Scan for the cell matching the given text and deliver its (x, y) coordinate at center. 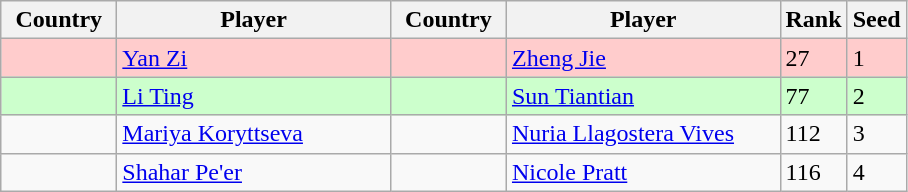
Mariya Koryttseva (254, 134)
116 (814, 172)
4 (876, 172)
3 (876, 134)
112 (814, 134)
2 (876, 96)
27 (814, 58)
Shahar Pe'er (254, 172)
Li Ting (254, 96)
Nicole Pratt (643, 172)
1 (876, 58)
77 (814, 96)
Seed (876, 20)
Yan Zi (254, 58)
Nuria Llagostera Vives (643, 134)
Rank (814, 20)
Zheng Jie (643, 58)
Sun Tiantian (643, 96)
